Scan for the cell matching the given text and deliver its (x, y) coordinate at center. 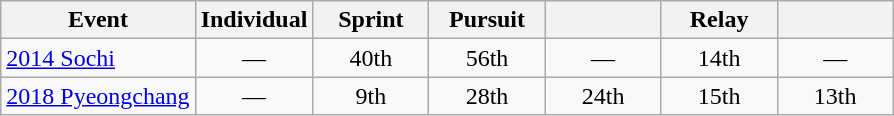
Event (98, 20)
Relay (719, 20)
Sprint (371, 20)
2014 Sochi (98, 58)
56th (487, 58)
40th (371, 58)
15th (719, 96)
Pursuit (487, 20)
14th (719, 58)
13th (835, 96)
Individual (254, 20)
24th (603, 96)
2018 Pyeongchang (98, 96)
9th (371, 96)
28th (487, 96)
